For the text-containing cell, return its midpoint in [X, Y] coordinate format. 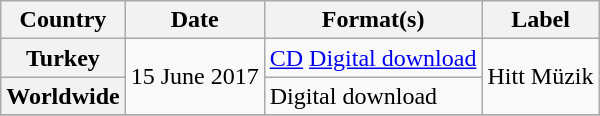
Country [63, 20]
Worldwide [63, 96]
Date [194, 20]
Digital download [373, 96]
15 June 2017 [194, 77]
Format(s) [373, 20]
Turkey [63, 58]
Label [540, 20]
Hitt Müzik [540, 77]
CD Digital download [373, 58]
